Return (X, Y) of the center of cell containing provided text 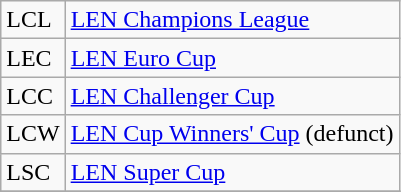
LEN Super Cup (232, 172)
LCL (33, 20)
LCC (33, 96)
LEN Cup Winners' Cup (defunct) (232, 134)
LEC (33, 58)
LEN Euro Cup (232, 58)
LEN Champions League (232, 20)
LEN Challenger Cup (232, 96)
LSC (33, 172)
LCW (33, 134)
